Locate the cell with the specified text and output its (X, Y) center coordinate. 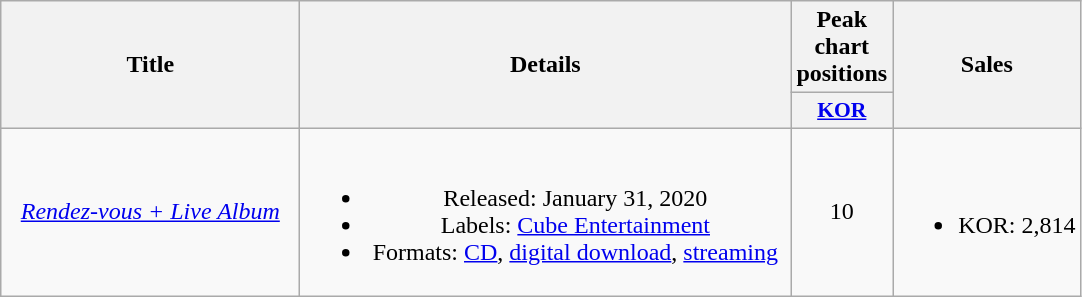
Rendez-vous + Live Album (150, 212)
Released: January 31, 2020Labels: Cube EntertainmentFormats: CD, digital download, streaming (546, 212)
Sales (987, 65)
Title (150, 65)
KOR (842, 111)
10 (842, 212)
Peak chart positions (842, 47)
KOR: 2,814 (987, 212)
Details (546, 65)
